From the cell containing the given text, extract its center point as [X, Y] coordinate. 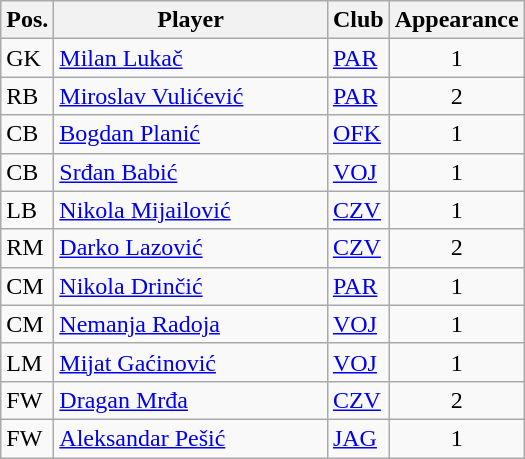
Milan Lukač [191, 58]
Mijat Gaćinović [191, 362]
Srđan Babić [191, 172]
Appearance [456, 20]
Aleksandar Pešić [191, 438]
Bogdan Planić [191, 134]
Pos. [28, 20]
Nikola Drinčić [191, 286]
RB [28, 96]
Nemanja Radoja [191, 324]
Club [358, 20]
Darko Lazović [191, 248]
RM [28, 248]
Nikola Mijailović [191, 210]
Dragan Mrđa [191, 400]
Player [191, 20]
JAG [358, 438]
LM [28, 362]
OFK [358, 134]
LB [28, 210]
Miroslav Vulićević [191, 96]
GK [28, 58]
